Return [X, Y] of the center of cell containing provided text 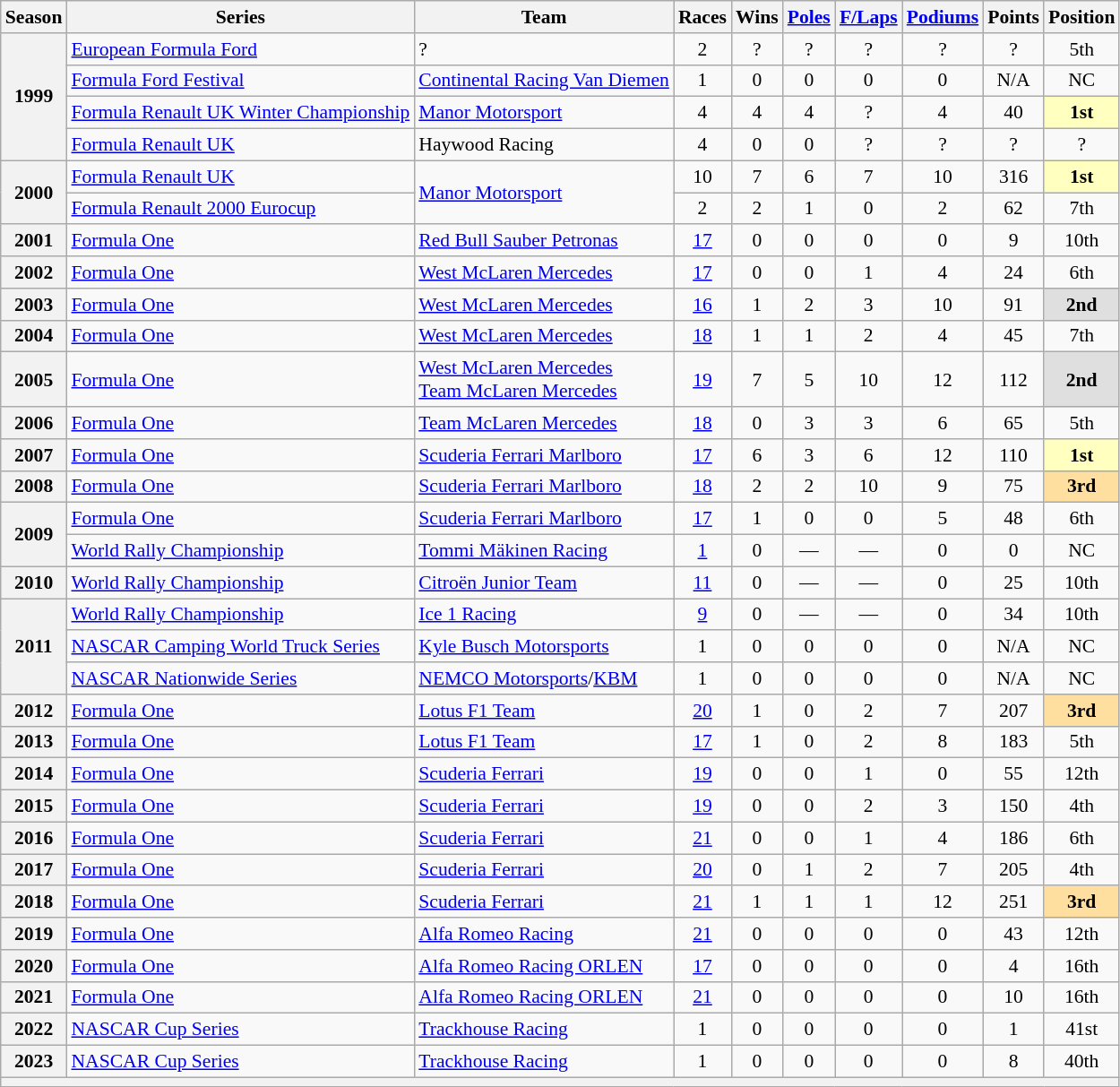
205 [1013, 870]
25 [1013, 582]
2006 [34, 423]
Series [240, 17]
2021 [34, 997]
2023 [34, 1062]
2011 [34, 647]
2000 [34, 192]
1999 [34, 97]
NASCAR Nationwide Series [240, 678]
Formula Renault UK Winter Championship [240, 113]
European Formula Ford [240, 49]
Alfa Romeo Racing [544, 934]
48 [1013, 519]
183 [1013, 742]
Formula Ford Festival [240, 81]
186 [1013, 838]
Races [702, 17]
Continental Racing Van Diemen [544, 81]
43 [1013, 934]
34 [1013, 615]
11 [702, 582]
Position [1081, 17]
2020 [34, 966]
150 [1013, 807]
45 [1013, 336]
75 [1013, 487]
West McLaren MercedesTeam McLaren Mercedes [544, 380]
207 [1013, 711]
16 [702, 305]
2013 [34, 742]
41st [1081, 1030]
Citroën Junior Team [544, 582]
2009 [34, 534]
Red Bull Sauber Petronas [544, 241]
62 [1013, 209]
NASCAR Camping World Truck Series [240, 647]
2016 [34, 838]
110 [1013, 455]
Kyle Busch Motorsports [544, 647]
Team McLaren Mercedes [544, 423]
2019 [34, 934]
2003 [34, 305]
Ice 1 Racing [544, 615]
NEMCO Motorsports/KBM [544, 678]
2017 [34, 870]
F/Laps [869, 17]
91 [1013, 305]
2005 [34, 380]
2001 [34, 241]
2008 [34, 487]
2012 [34, 711]
Points [1013, 17]
2022 [34, 1030]
2004 [34, 336]
2007 [34, 455]
40 [1013, 113]
Season [34, 17]
Wins [757, 17]
55 [1013, 774]
251 [1013, 902]
2014 [34, 774]
24 [1013, 272]
Team [544, 17]
2010 [34, 582]
65 [1013, 423]
316 [1013, 177]
Tommi Mäkinen Racing [544, 551]
Poles [809, 17]
2002 [34, 272]
2015 [34, 807]
40th [1081, 1062]
Formula Renault 2000 Eurocup [240, 209]
112 [1013, 380]
Haywood Racing [544, 145]
Podiums [943, 17]
2018 [34, 902]
